Detect which cell encompasses the target text, then output its (x, y) center coordinate. 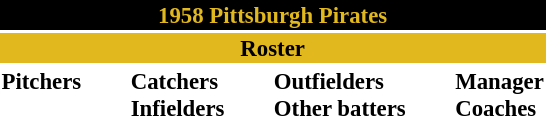
1958 Pittsburgh Pirates (272, 15)
Roster (272, 48)
